Identify which cell holds the provided text, then report its (X, Y) central coordinate. 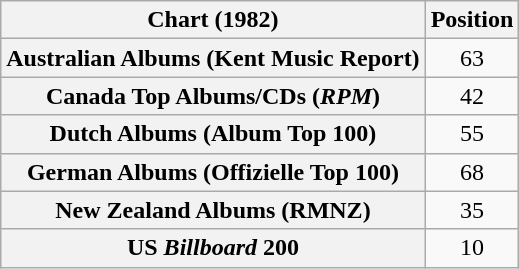
42 (472, 96)
10 (472, 248)
German Albums (Offizielle Top 100) (213, 172)
US Billboard 200 (213, 248)
63 (472, 58)
Position (472, 20)
55 (472, 134)
Canada Top Albums/CDs (RPM) (213, 96)
Chart (1982) (213, 20)
68 (472, 172)
35 (472, 210)
New Zealand Albums (RMNZ) (213, 210)
Dutch Albums (Album Top 100) (213, 134)
Australian Albums (Kent Music Report) (213, 58)
